Identify which cell holds the provided text, then report its (X, Y) central coordinate. 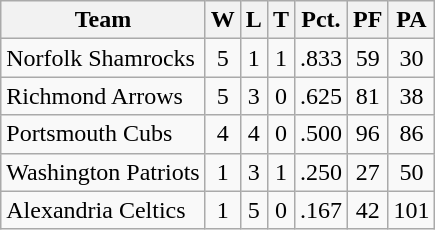
Richmond Arrows (103, 96)
Alexandria Celtics (103, 210)
.625 (320, 96)
.167 (320, 210)
Washington Patriots (103, 172)
Pct. (320, 20)
101 (412, 210)
27 (367, 172)
.500 (320, 134)
W (222, 20)
Portsmouth Cubs (103, 134)
.833 (320, 58)
T (280, 20)
42 (367, 210)
59 (367, 58)
L (254, 20)
30 (412, 58)
96 (367, 134)
PA (412, 20)
81 (367, 96)
PF (367, 20)
.250 (320, 172)
Norfolk Shamrocks (103, 58)
50 (412, 172)
38 (412, 96)
86 (412, 134)
Team (103, 20)
